Scan for the cell matching the given text and deliver its [x, y] coordinate at center. 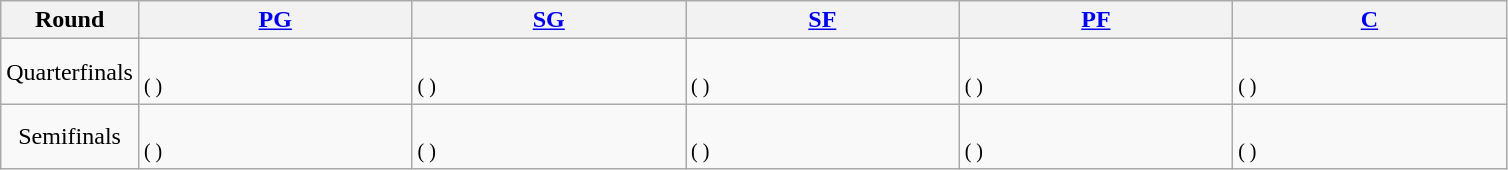
C [1370, 20]
Round [70, 20]
SF [823, 20]
SG [549, 20]
PF [1096, 20]
Quarterfinals [70, 72]
PG [275, 20]
Semifinals [70, 136]
